Locate the cell with the specified text and output its (x, y) center coordinate. 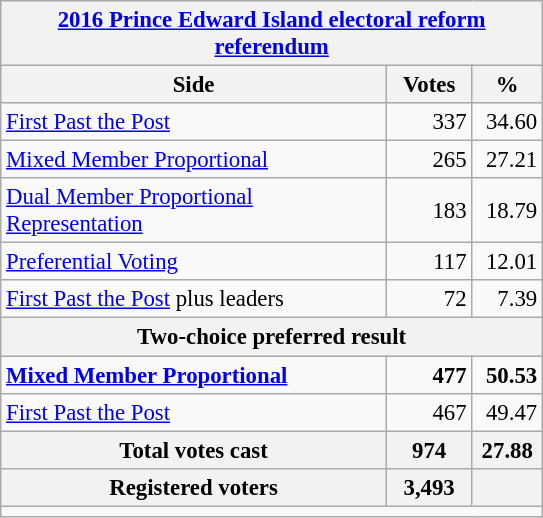
27.88 (508, 450)
18.79 (508, 210)
Registered voters (194, 487)
Two-choice preferred result (272, 337)
% (508, 85)
974 (429, 450)
467 (429, 412)
Total votes cast (194, 450)
72 (429, 299)
49.47 (508, 412)
Votes (429, 85)
First Past the Post plus leaders (194, 299)
477 (429, 375)
Side (194, 85)
183 (429, 210)
Dual Member Proportional Representation (194, 210)
12.01 (508, 262)
27.21 (508, 160)
Preferential Voting (194, 262)
117 (429, 262)
3,493 (429, 487)
337 (429, 122)
265 (429, 160)
34.60 (508, 122)
2016 Prince Edward Island electoral reform referendum (272, 34)
50.53 (508, 375)
7.39 (508, 299)
